Identify which cell holds the provided text, then report its (X, Y) central coordinate. 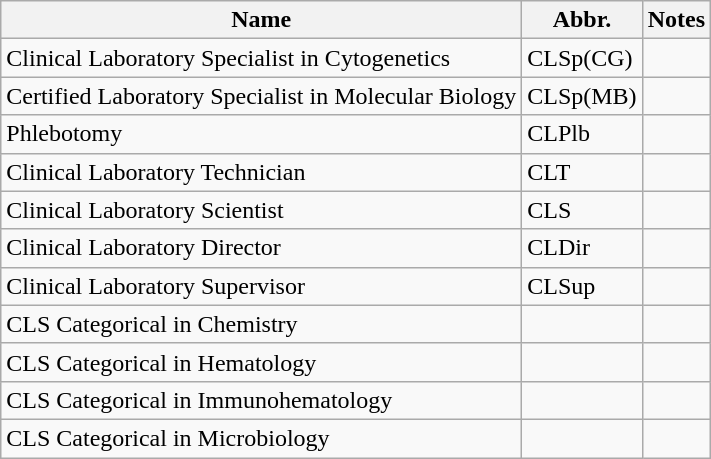
CLPlb (582, 134)
Certified Laboratory Specialist in Molecular Biology (262, 96)
CLS Categorical in Chemistry (262, 324)
Phlebotomy (262, 134)
Abbr. (582, 20)
CLS (582, 210)
Notes (676, 20)
CLS Categorical in Microbiology (262, 438)
CLSp(CG) (582, 58)
CLSup (582, 286)
Clinical Laboratory Scientist (262, 210)
CLDir (582, 248)
Clinical Laboratory Specialist in Cytogenetics (262, 58)
Name (262, 20)
Clinical Laboratory Technician (262, 172)
Clinical Laboratory Director (262, 248)
CLSp(MB) (582, 96)
CLT (582, 172)
CLS Categorical in Hematology (262, 362)
CLS Categorical in Immunohematology (262, 400)
Clinical Laboratory Supervisor (262, 286)
